Pinpoint the cell where the given text exists, returning its [x, y] midpoint coordinate. 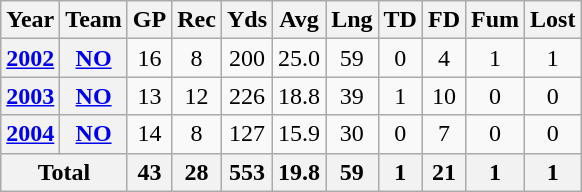
43 [149, 172]
Lng [352, 20]
Lost [553, 20]
2002 [30, 58]
18.8 [300, 96]
15.9 [300, 134]
Rec [197, 20]
Total [64, 172]
127 [246, 134]
28 [197, 172]
FD [444, 20]
25.0 [300, 58]
200 [246, 58]
21 [444, 172]
2003 [30, 96]
Year [30, 20]
Team [94, 20]
16 [149, 58]
14 [149, 134]
GP [149, 20]
13 [149, 96]
12 [197, 96]
Avg [300, 20]
30 [352, 134]
39 [352, 96]
19.8 [300, 172]
10 [444, 96]
2004 [30, 134]
553 [246, 172]
Yds [246, 20]
226 [246, 96]
4 [444, 58]
7 [444, 134]
TD [400, 20]
Fum [494, 20]
